Scan for the cell matching the given text and deliver its (x, y) coordinate at center. 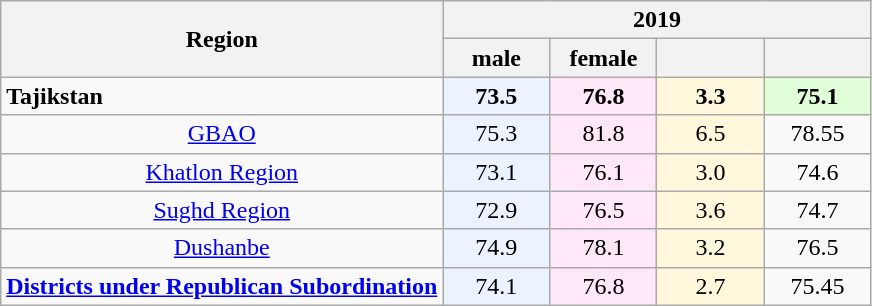
75.1 (818, 96)
Sughd Region (222, 210)
Region (222, 39)
76.1 (604, 172)
74.6 (818, 172)
2.7 (710, 286)
Dushanbe (222, 248)
78.1 (604, 248)
male (496, 58)
75.45 (818, 286)
73.5 (496, 96)
Districts under Republican Subordination (222, 286)
Khatlon Region (222, 172)
3.6 (710, 210)
74.7 (818, 210)
3.3 (710, 96)
female (604, 58)
6.5 (710, 134)
81.8 (604, 134)
3.0 (710, 172)
3.2 (710, 248)
GBAO (222, 134)
2019 (657, 20)
72.9 (496, 210)
73.1 (496, 172)
Tajikstan (222, 96)
74.1 (496, 286)
78.55 (818, 134)
75.3 (496, 134)
74.9 (496, 248)
